Extract the [X, Y] coordinate from the center of the cell holding the provided text.  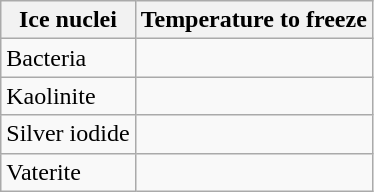
Vaterite [68, 172]
Kaolinite [68, 96]
Bacteria [68, 58]
Temperature to freeze [254, 20]
Silver iodide [68, 134]
Ice nuclei [68, 20]
